Pinpoint the cell where the given text exists, returning its (x, y) midpoint coordinate. 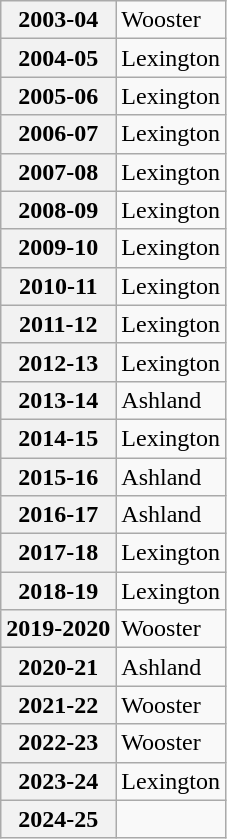
2010-11 (58, 286)
2015-16 (58, 477)
2005-06 (58, 96)
2009-10 (58, 248)
2007-08 (58, 172)
2013-14 (58, 400)
2018-19 (58, 591)
2023-24 (58, 781)
2020-21 (58, 667)
2024-25 (58, 819)
2004-05 (58, 58)
2022-23 (58, 743)
2012-13 (58, 362)
2016-17 (58, 515)
2011-12 (58, 324)
2006-07 (58, 134)
2021-22 (58, 705)
2003-04 (58, 20)
2014-15 (58, 438)
2019-2020 (58, 629)
2017-18 (58, 553)
2008-09 (58, 210)
